Find where the given text appears and provide that cell's center as (x, y) coordinate. 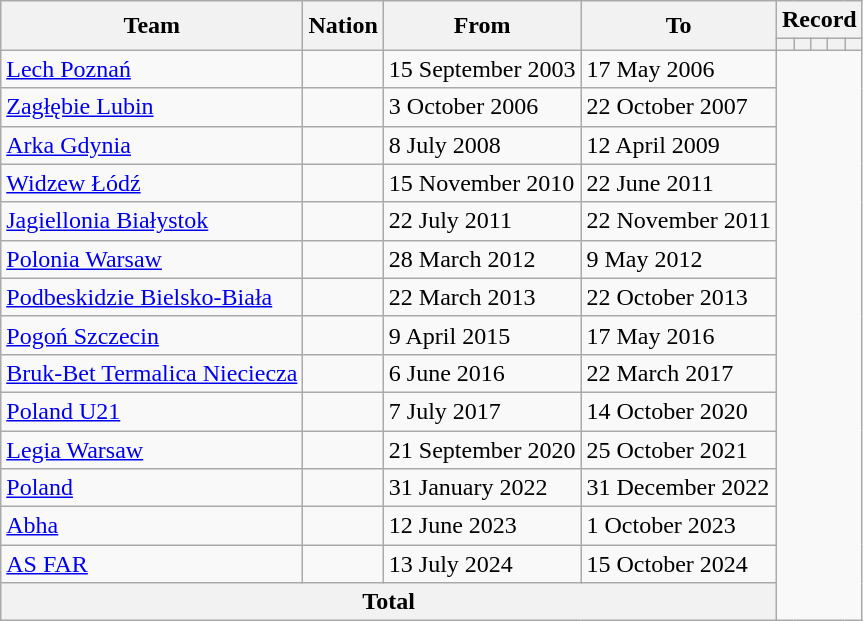
22 March 2017 (678, 373)
17 May 2016 (678, 335)
31 December 2022 (678, 488)
Poland (152, 488)
Bruk-Bet Termalica Nieciecza (152, 373)
17 May 2006 (678, 69)
3 October 2006 (482, 107)
Lech Poznań (152, 69)
Legia Warsaw (152, 449)
12 June 2023 (482, 526)
22 June 2011 (678, 183)
8 July 2008 (482, 145)
21 September 2020 (482, 449)
1 October 2023 (678, 526)
Widzew Łódź (152, 183)
Total (389, 602)
Zagłębie Lubin (152, 107)
22 October 2007 (678, 107)
13 July 2024 (482, 564)
AS FAR (152, 564)
9 May 2012 (678, 259)
28 March 2012 (482, 259)
22 July 2011 (482, 221)
Poland U21 (152, 411)
22 October 2013 (678, 297)
Team (152, 26)
25 October 2021 (678, 449)
Nation (343, 26)
6 June 2016 (482, 373)
31 January 2022 (482, 488)
7 July 2017 (482, 411)
Polonia Warsaw (152, 259)
15 September 2003 (482, 69)
Jagiellonia Białystok (152, 221)
15 November 2010 (482, 183)
14 October 2020 (678, 411)
12 April 2009 (678, 145)
Abha (152, 526)
15 October 2024 (678, 564)
22 March 2013 (482, 297)
22 November 2011 (678, 221)
From (482, 26)
Record (819, 20)
Arka Gdynia (152, 145)
9 April 2015 (482, 335)
Pogoń Szczecin (152, 335)
Podbeskidzie Bielsko-Biała (152, 297)
To (678, 26)
